Return the (X, Y) coordinate for the center point of the cell that contains the specified text.  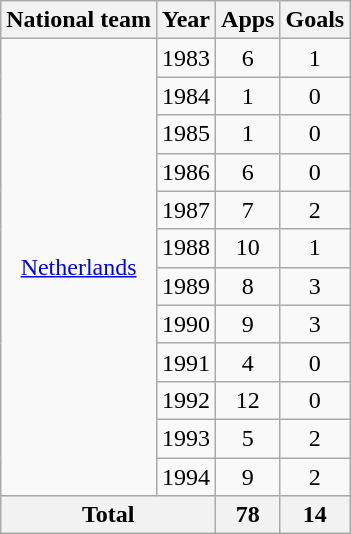
78 (248, 515)
1984 (186, 96)
Goals (315, 20)
10 (248, 248)
7 (248, 210)
1993 (186, 438)
8 (248, 286)
12 (248, 400)
1985 (186, 134)
4 (248, 362)
1988 (186, 248)
National team (79, 20)
5 (248, 438)
1989 (186, 286)
1994 (186, 477)
1986 (186, 172)
1991 (186, 362)
1990 (186, 324)
Apps (248, 20)
1983 (186, 58)
1992 (186, 400)
1987 (186, 210)
14 (315, 515)
Year (186, 20)
Total (108, 515)
Netherlands (79, 268)
